Identify which cell holds the provided text, then report its [X, Y] central coordinate. 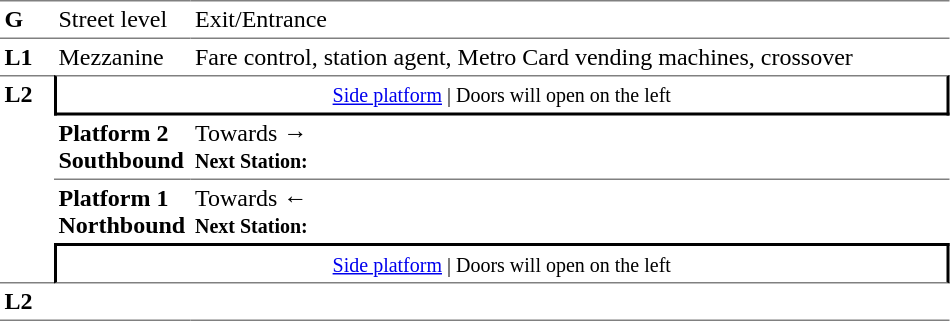
Platform 2Southbound [122, 148]
Platform 1Northbound [122, 212]
G [27, 20]
Towards → Next Station: [570, 148]
L1 [27, 57]
Street level [122, 20]
L2 [27, 179]
Exit/Entrance [570, 20]
Mezzanine [122, 57]
Towards ← Next Station: [570, 212]
Fare control, station agent, Metro Card vending machines, crossover [570, 57]
